Capture the cell that displays the provided text and extract its (X, Y) central coordinate. 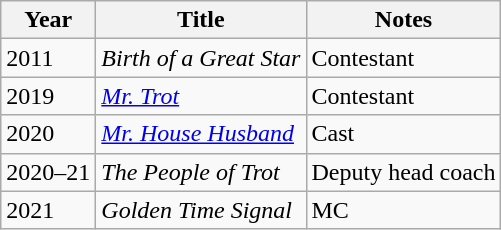
Cast (404, 134)
2019 (48, 96)
MC (404, 210)
2021 (48, 210)
The People of Trot (201, 172)
Title (201, 20)
Notes (404, 20)
2020–21 (48, 172)
Golden Time Signal (201, 210)
Year (48, 20)
2020 (48, 134)
Mr. House Husband (201, 134)
Mr. Trot (201, 96)
Deputy head coach (404, 172)
2011 (48, 58)
Birth of a Great Star (201, 58)
